Locate the cell with the specified text and output its [x, y] center coordinate. 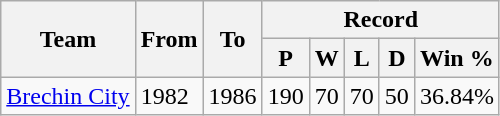
Team [68, 39]
50 [396, 96]
190 [286, 96]
From [169, 39]
D [396, 58]
W [326, 58]
Record [380, 20]
Brechin City [68, 96]
L [362, 58]
To [232, 39]
36.84% [456, 96]
1986 [232, 96]
P [286, 58]
Win % [456, 58]
1982 [169, 96]
